Identify which cell holds the provided text, then report its [x, y] central coordinate. 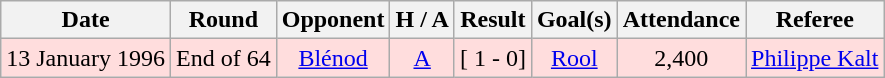
Rool [574, 58]
2,400 [681, 58]
Attendance [681, 20]
Referee [815, 20]
Date [86, 20]
Result [492, 20]
13 January 1996 [86, 58]
[ 1 - 0] [492, 58]
Philippe Kalt [815, 58]
Blénod [333, 58]
End of 64 [223, 58]
Round [223, 20]
H / A [422, 20]
Opponent [333, 20]
A [422, 58]
Goal(s) [574, 20]
